Return (X, Y) of the center of cell containing provided text 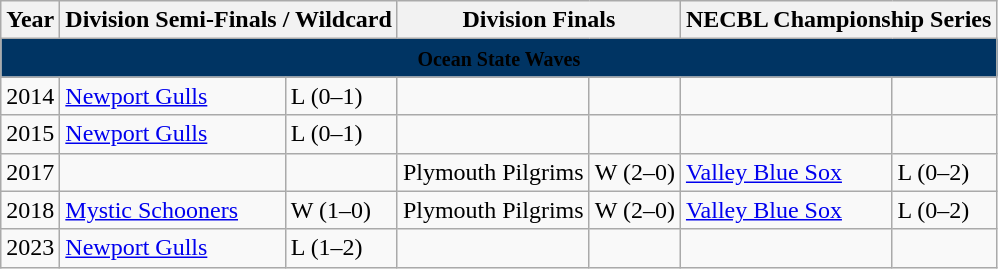
Division Finals (538, 20)
W (1–0) (341, 210)
NECBL Championship Series (838, 20)
Ocean State Waves (499, 58)
Year (30, 20)
2015 (30, 134)
2018 (30, 210)
2023 (30, 248)
Division Semi-Finals / Wildcard (229, 20)
2017 (30, 172)
L (1–2) (341, 248)
2014 (30, 96)
Mystic Schooners (173, 210)
